Identify which cell holds the provided text, then report its (x, y) central coordinate. 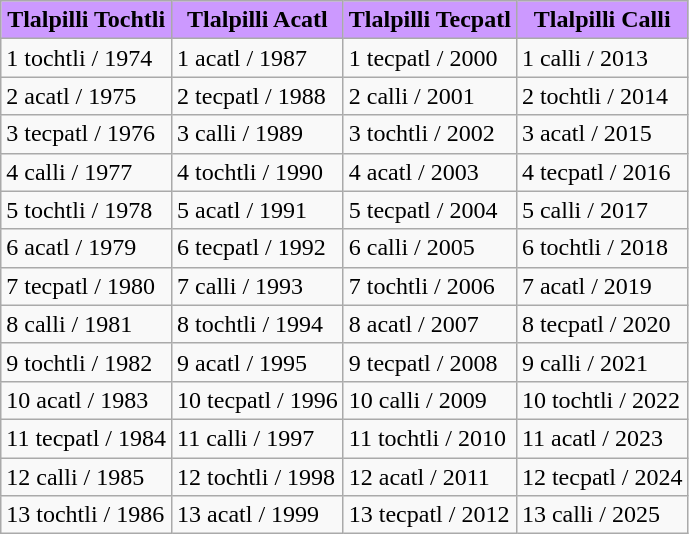
5 tochtli / 1978 (86, 210)
10 acatl / 1983 (86, 400)
10 tochtli / 2022 (602, 400)
5 calli / 2017 (602, 210)
1 acatl / 1987 (258, 58)
12 acatl / 2011 (430, 477)
9 tochtli / 1982 (86, 362)
5 acatl / 1991 (258, 210)
6 calli / 2005 (430, 248)
7 acatl / 2019 (602, 286)
4 tecpatl / 2016 (602, 172)
13 tochtli / 1986 (86, 515)
1 calli / 2013 (602, 58)
4 acatl / 2003 (430, 172)
8 tecpatl / 2020 (602, 324)
9 calli / 2021 (602, 362)
13 calli / 2025 (602, 515)
4 tochtli / 1990 (258, 172)
13 tecpatl / 2012 (430, 515)
5 tecpatl / 2004 (430, 210)
7 calli / 1993 (258, 286)
2 acatl / 1975 (86, 96)
Tlalpilli Tecpatl (430, 20)
6 tochtli / 2018 (602, 248)
2 tochtli / 2014 (602, 96)
3 calli / 1989 (258, 134)
11 tochtli / 2010 (430, 438)
13 acatl / 1999 (258, 515)
7 tochtli / 2006 (430, 286)
6 acatl / 1979 (86, 248)
10 calli / 2009 (430, 400)
9 acatl / 1995 (258, 362)
12 tecpatl / 2024 (602, 477)
Tlalpilli Tochtli (86, 20)
11 tecpatl / 1984 (86, 438)
2 tecpatl / 1988 (258, 96)
8 calli / 1981 (86, 324)
7 tecpatl / 1980 (86, 286)
1 tochtli / 1974 (86, 58)
3 tecpatl / 1976 (86, 134)
6 tecpatl / 1992 (258, 248)
1 tecpatl / 2000 (430, 58)
9 tecpatl / 2008 (430, 362)
Tlalpilli Acatl (258, 20)
Tlalpilli Calli (602, 20)
12 calli / 1985 (86, 477)
8 acatl / 2007 (430, 324)
2 calli / 2001 (430, 96)
3 tochtli / 2002 (430, 134)
11 calli / 1997 (258, 438)
11 acatl / 2023 (602, 438)
4 calli / 1977 (86, 172)
3 acatl / 2015 (602, 134)
10 tecpatl / 1996 (258, 400)
12 tochtli / 1998 (258, 477)
8 tochtli / 1994 (258, 324)
